Find where the given text appears and provide that cell's center as (X, Y) coordinate. 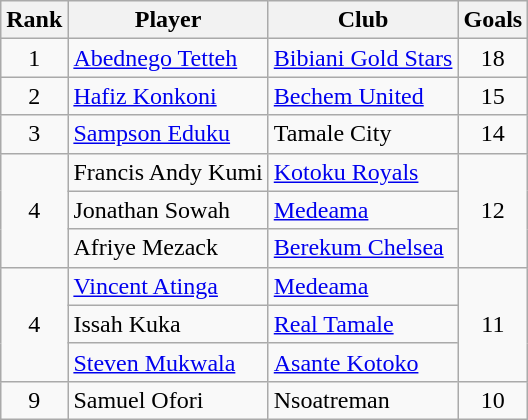
Berekum Chelsea (363, 248)
Issah Kuka (168, 324)
11 (493, 324)
Steven Mukwala (168, 362)
Club (363, 20)
Tamale City (363, 134)
Francis Andy Kumi (168, 172)
Player (168, 20)
12 (493, 210)
1 (34, 58)
14 (493, 134)
Goals (493, 20)
Vincent Atinga (168, 286)
Samuel Ofori (168, 400)
3 (34, 134)
Real Tamale (363, 324)
Kotoku Royals (363, 172)
2 (34, 96)
Bibiani Gold Stars (363, 58)
Nsoatreman (363, 400)
Afriye Mezack (168, 248)
Abednego Tetteh (168, 58)
Jonathan Sowah (168, 210)
10 (493, 400)
Bechem United (363, 96)
Sampson Eduku (168, 134)
9 (34, 400)
15 (493, 96)
18 (493, 58)
Hafiz Konkoni (168, 96)
Asante Kotoko (363, 362)
Rank (34, 20)
